Search for the cell housing the specified text and yield its (X, Y) center coordinate. 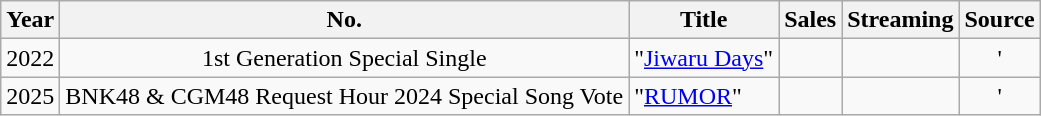
Year (30, 20)
Streaming (900, 20)
BNK48 & CGM48 Request Hour 2024 Special Song Vote (344, 96)
No. (344, 20)
Title (704, 20)
Sales (810, 20)
2025 (30, 96)
2022 (30, 58)
1st Generation Special Single (344, 58)
"Jiwaru Days" (704, 58)
Source (1000, 20)
"RUMOR" (704, 96)
